Determine the [x, y] coordinate at the center of the cell enclosing the given text.  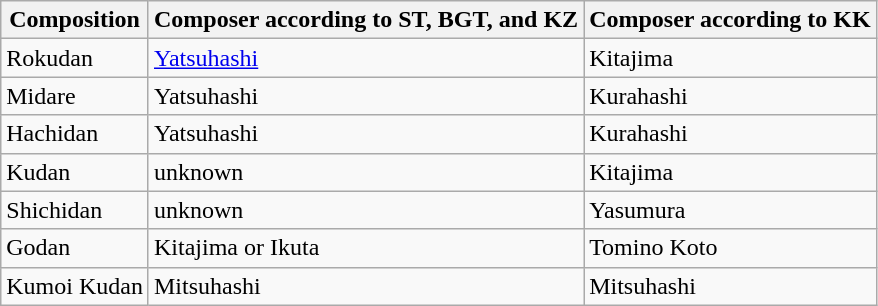
Hachidan [75, 134]
Midare [75, 96]
Composer according to KK [730, 20]
Composer according to ST, BGT, and KZ [366, 20]
Shichidan [75, 210]
Kumoi Kudan [75, 286]
Rokudan [75, 58]
Tomino Koto [730, 248]
Kitajima or Ikuta [366, 248]
Godan [75, 248]
Kudan [75, 172]
Composition [75, 20]
Yasumura [730, 210]
